Pinpoint the cell where the given text exists, returning its [X, Y] midpoint coordinate. 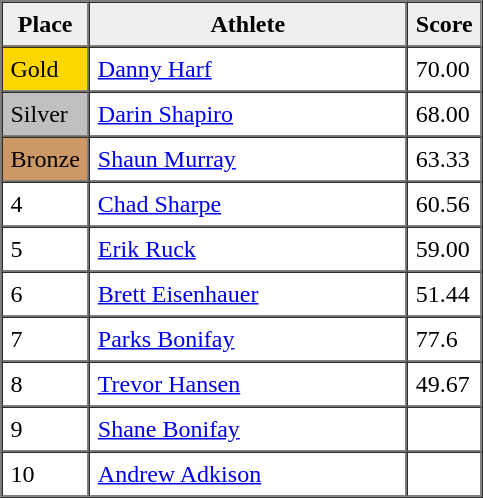
Chad Sharpe [248, 204]
Silver [46, 114]
Erik Ruck [248, 248]
Brett Eisenhauer [248, 294]
Bronze [46, 158]
4 [46, 204]
6 [46, 294]
Athlete [248, 24]
60.56 [444, 204]
Darin Shapiro [248, 114]
10 [46, 474]
Shaun Murray [248, 158]
70.00 [444, 68]
Parks Bonifay [248, 338]
Danny Harf [248, 68]
68.00 [444, 114]
Andrew Adkison [248, 474]
Gold [46, 68]
8 [46, 384]
5 [46, 248]
59.00 [444, 248]
63.33 [444, 158]
Score [444, 24]
Shane Bonifay [248, 428]
49.67 [444, 384]
77.6 [444, 338]
7 [46, 338]
Place [46, 24]
51.44 [444, 294]
9 [46, 428]
Trevor Hansen [248, 384]
